Identify which cell holds the provided text, then report its [X, Y] central coordinate. 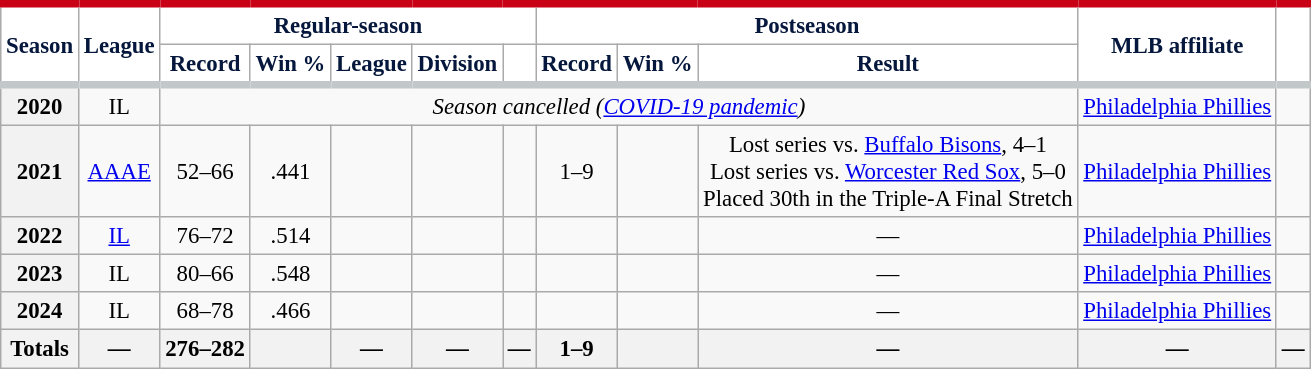
Lost series vs. Buffalo Bisons, 4–1Lost series vs. Worcester Red Sox, 5–0Placed 30th in the Triple-A Final Stretch [888, 172]
AAAE [118, 172]
2022 [40, 236]
Season cancelled (COVID-19 pandemic) [619, 106]
Season [40, 44]
Result [888, 66]
2024 [40, 311]
80–66 [205, 274]
2021 [40, 172]
2023 [40, 274]
.548 [290, 274]
Totals [40, 349]
Division [457, 66]
68–78 [205, 311]
Postseason [807, 24]
276–282 [205, 349]
.441 [290, 172]
2020 [40, 106]
.466 [290, 311]
52–66 [205, 172]
.514 [290, 236]
Regular-season [348, 24]
MLB affiliate [1178, 44]
76–72 [205, 236]
